For the text-containing cell, return its midpoint in (x, y) coordinate format. 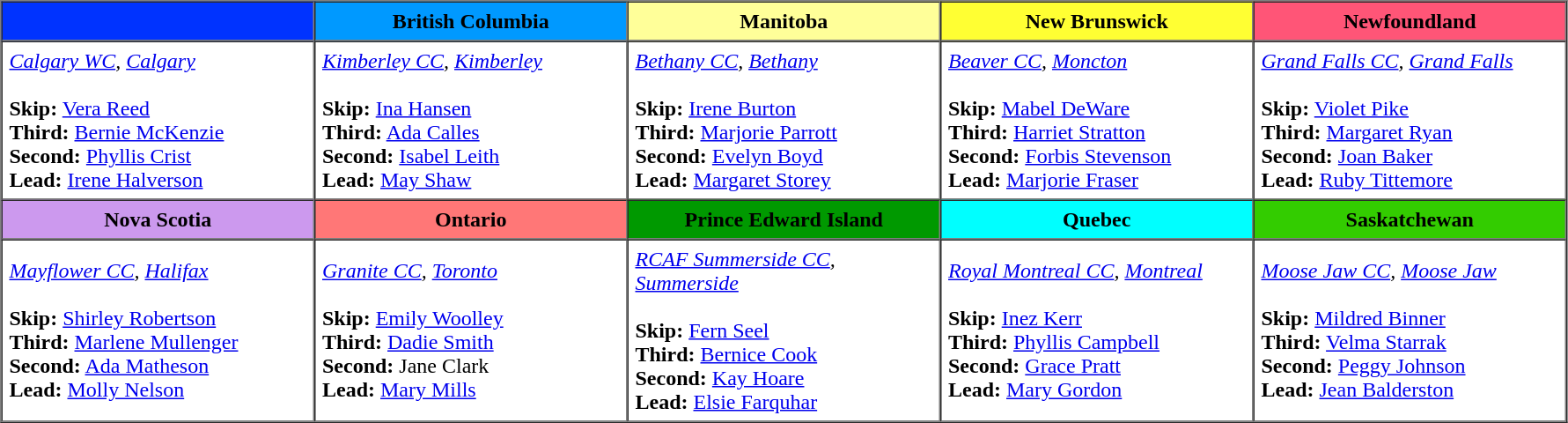
Newfoundland (1410, 21)
Royal Montreal CC, Montreal Skip: Inez Kerr Third: Phyllis Campbell Second: Grace Pratt Lead: Mary Gordon (1097, 331)
Quebec (1097, 219)
Granite CC, Toronto Skip: Emily Woolley Third: Dadie Smith Second: Jane Clark Lead: Mary Mills (471, 331)
Kimberley CC, Kimberley Skip: Ina Hansen Third: Ada Calles Second: Isabel Leith Lead: May Shaw (471, 120)
RCAF Summerside CC, Summerside Skip: Fern Seel Third: Bernice Cook Second: Kay Hoare Lead: Elsie Farquhar (784, 331)
Manitoba (784, 21)
New Brunswick (1097, 21)
Prince Edward Island (784, 219)
Grand Falls CC, Grand Falls Skip: Violet Pike Third: Margaret Ryan Second: Joan Baker Lead: Ruby Tittemore (1410, 120)
Nova Scotia (158, 219)
Beaver CC, Moncton Skip: Mabel DeWare Third: Harriet Stratton Second: Forbis Stevenson Lead: Marjorie Fraser (1097, 120)
Bethany CC, Bethany Skip: Irene Burton Third: Marjorie Parrott Second: Evelyn Boyd Lead: Margaret Storey (784, 120)
British Columbia (471, 21)
Calgary WC, Calgary Skip: Vera Reed Third: Bernie McKenzie Second: Phyllis Crist Lead: Irene Halverson (158, 120)
Saskatchewan (1410, 219)
Moose Jaw CC, Moose Jaw Skip: Mildred Binner Third: Velma Starrak Second: Peggy Johnson Lead: Jean Balderston (1410, 331)
Mayflower CC, Halifax Skip: Shirley Robertson Third: Marlene Mullenger Second: Ada Matheson Lead: Molly Nelson (158, 331)
Ontario (471, 219)
